For the text-containing cell, return its midpoint in [X, Y] coordinate format. 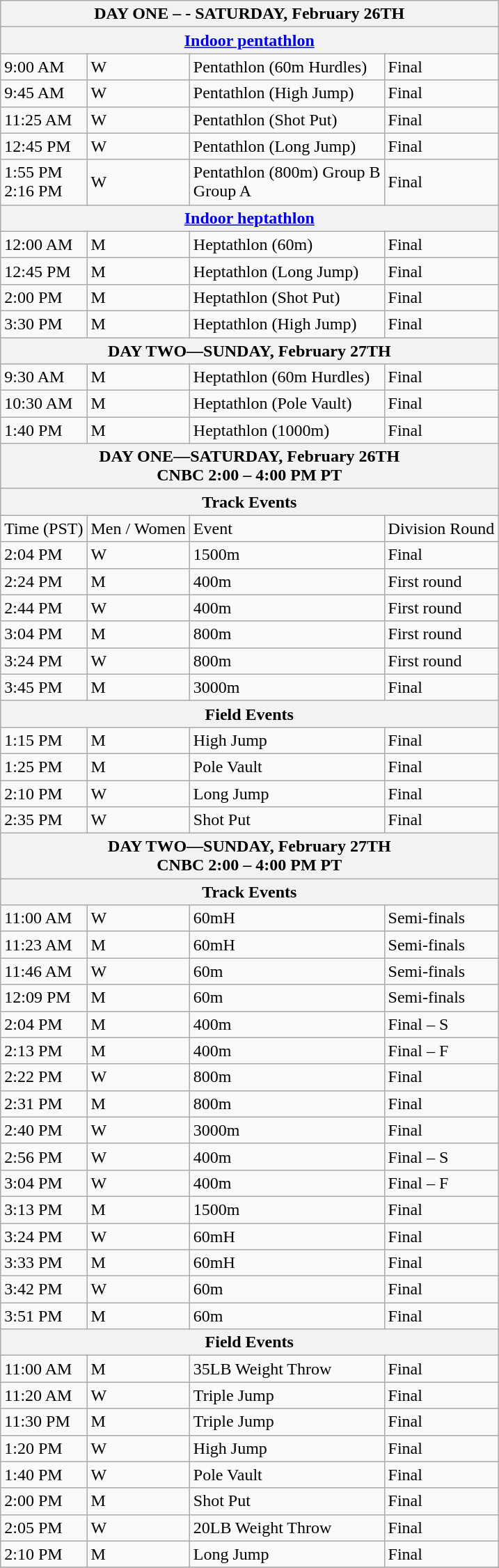
Time (PST) [44, 528]
11:23 AM [44, 945]
1:25 PM [44, 767]
12:09 PM [44, 998]
2:40 PM [44, 1130]
3:13 PM [44, 1209]
Indoor heptathlon [249, 218]
2:05 PM [44, 1528]
Heptathlon (High Jump) [287, 324]
35LB Weight Throw [287, 1369]
11:46 AM [44, 971]
11:30 PM [44, 1422]
DAY TWO—SUNDAY, February 27TH CNBC 2:00 – 4:00 PM PT [249, 856]
2:31 PM [44, 1104]
Pentathlon (Shot Put) [287, 120]
12:00 AM [44, 244]
2:13 PM [44, 1051]
DAY ONE—SATURDAY, February 26TH CNBC 2:00 – 4:00 PM PT [249, 467]
1:15 PM [44, 740]
DAY TWO—SUNDAY, February 27TH [249, 350]
3:42 PM [44, 1289]
Pentathlon (800m) Group BGroup A [287, 182]
Indoor pentathlon [249, 40]
3:33 PM [44, 1263]
1:20 PM [44, 1448]
10:30 AM [44, 404]
Men / Women [138, 528]
11:25 AM [44, 120]
Heptathlon (Long Jump) [287, 271]
2:56 PM [44, 1157]
3:51 PM [44, 1316]
Pentathlon (Long Jump) [287, 146]
Heptathlon (1000m) [287, 430]
2:22 PM [44, 1077]
Event [287, 528]
2:35 PM [44, 820]
2:24 PM [44, 581]
Heptathlon (60m Hurdles) [287, 377]
Pentathlon (60m Hurdles) [287, 67]
1:55 PM2:16 PM [44, 182]
Heptathlon (60m) [287, 244]
3:45 PM [44, 687]
2:44 PM [44, 608]
9:45 AM [44, 93]
Pentathlon (High Jump) [287, 93]
Heptathlon (Shot Put) [287, 297]
9:30 AM [44, 377]
3:30 PM [44, 324]
Heptathlon (Pole Vault) [287, 404]
11:20 AM [44, 1395]
Division Round [441, 528]
9:00 AM [44, 67]
20LB Weight Throw [287, 1528]
DAY ONE – - SATURDAY, February 26TH [249, 14]
